Locate the cell with the specified text and output its (X, Y) center coordinate. 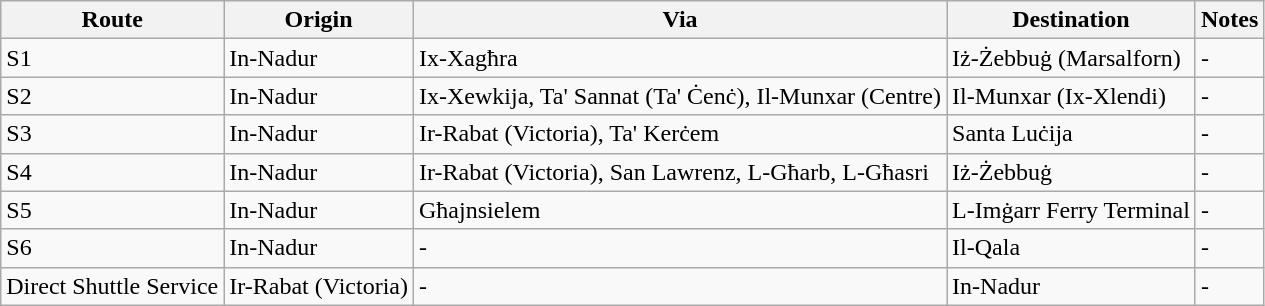
Iż-Żebbuġ (Marsalforn) (1072, 58)
Il-Munxar (Ix-Xlendi) (1072, 96)
S5 (112, 210)
Notes (1229, 20)
S1 (112, 58)
Ir-Rabat (Victoria), San Lawrenz, L-Għarb, L-Għasri (680, 172)
Ix-Xagħra (680, 58)
Għajnsielem (680, 210)
Destination (1072, 20)
Il-Qala (1072, 248)
L-Imġarr Ferry Terminal (1072, 210)
Ir-Rabat (Victoria), Ta' Kerċem (680, 134)
S4 (112, 172)
Ix-Xewkija, Ta' Sannat (Ta' Ċenċ), Il-Munxar (Centre) (680, 96)
Origin (319, 20)
S2 (112, 96)
Ir-Rabat (Victoria) (319, 286)
S3 (112, 134)
Santa Luċija (1072, 134)
S6 (112, 248)
Via (680, 20)
Iż-Żebbuġ (1072, 172)
Direct Shuttle Service (112, 286)
Route (112, 20)
